Search for the cell housing the specified text and yield its [x, y] center coordinate. 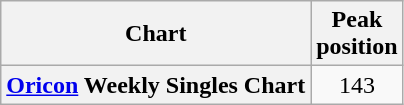
143 [357, 85]
Peakposition [357, 34]
Oricon Weekly Singles Chart [156, 85]
Chart [156, 34]
